From the cell containing the given text, extract its center point as (X, Y) coordinate. 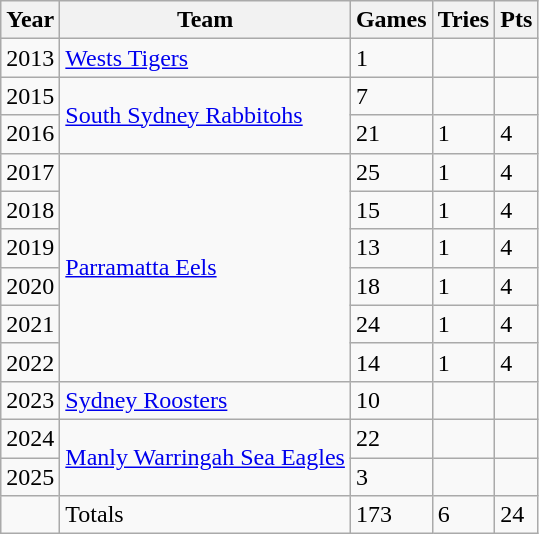
2018 (30, 210)
7 (391, 96)
2021 (30, 324)
Wests Tigers (206, 58)
Team (206, 20)
14 (391, 362)
2020 (30, 286)
18 (391, 286)
10 (391, 400)
3 (391, 477)
Games (391, 20)
25 (391, 172)
13 (391, 248)
22 (391, 438)
Parramatta Eels (206, 267)
2023 (30, 400)
2022 (30, 362)
2024 (30, 438)
Pts (516, 20)
2017 (30, 172)
15 (391, 210)
173 (391, 515)
Year (30, 20)
Manly Warringah Sea Eagles (206, 457)
2016 (30, 134)
Totals (206, 515)
2025 (30, 477)
2013 (30, 58)
2019 (30, 248)
21 (391, 134)
Tries (464, 20)
Sydney Roosters (206, 400)
2015 (30, 96)
6 (464, 515)
South Sydney Rabbitohs (206, 115)
